Pinpoint the cell where the given text exists, returning its [x, y] midpoint coordinate. 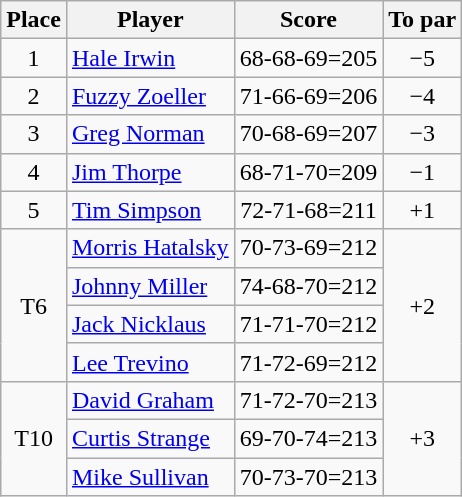
Jim Thorpe [150, 172]
72-71-68=211 [308, 210]
69-70-74=213 [308, 438]
68-68-69=205 [308, 58]
Score [308, 20]
68-71-70=209 [308, 172]
Johnny Miller [150, 286]
Hale Irwin [150, 58]
−5 [422, 58]
71-71-70=212 [308, 324]
71-72-70=213 [308, 400]
−4 [422, 96]
3 [34, 134]
Mike Sullivan [150, 477]
5 [34, 210]
Fuzzy Zoeller [150, 96]
Player [150, 20]
70-68-69=207 [308, 134]
T10 [34, 438]
+2 [422, 305]
4 [34, 172]
70-73-70=213 [308, 477]
David Graham [150, 400]
−1 [422, 172]
71-66-69=206 [308, 96]
2 [34, 96]
+1 [422, 210]
Greg Norman [150, 134]
−3 [422, 134]
T6 [34, 305]
Jack Nicklaus [150, 324]
1 [34, 58]
Lee Trevino [150, 362]
74-68-70=212 [308, 286]
To par [422, 20]
70-73-69=212 [308, 248]
+3 [422, 438]
Tim Simpson [150, 210]
Curtis Strange [150, 438]
71-72-69=212 [308, 362]
Place [34, 20]
Morris Hatalsky [150, 248]
